Return the [X, Y] coordinate for the center point of the cell that contains the specified text.  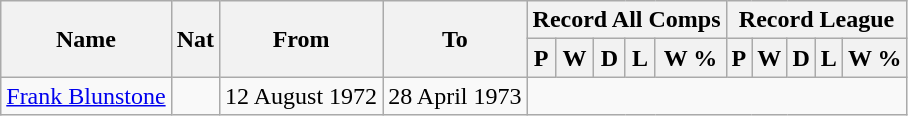
To [455, 39]
12 August 1972 [302, 96]
From [302, 39]
Record League [816, 20]
28 April 1973 [455, 96]
Frank Blunstone [86, 96]
Record All Comps [626, 20]
Nat [195, 39]
Name [86, 39]
